Identify which cell holds the provided text, then report its [X, Y] central coordinate. 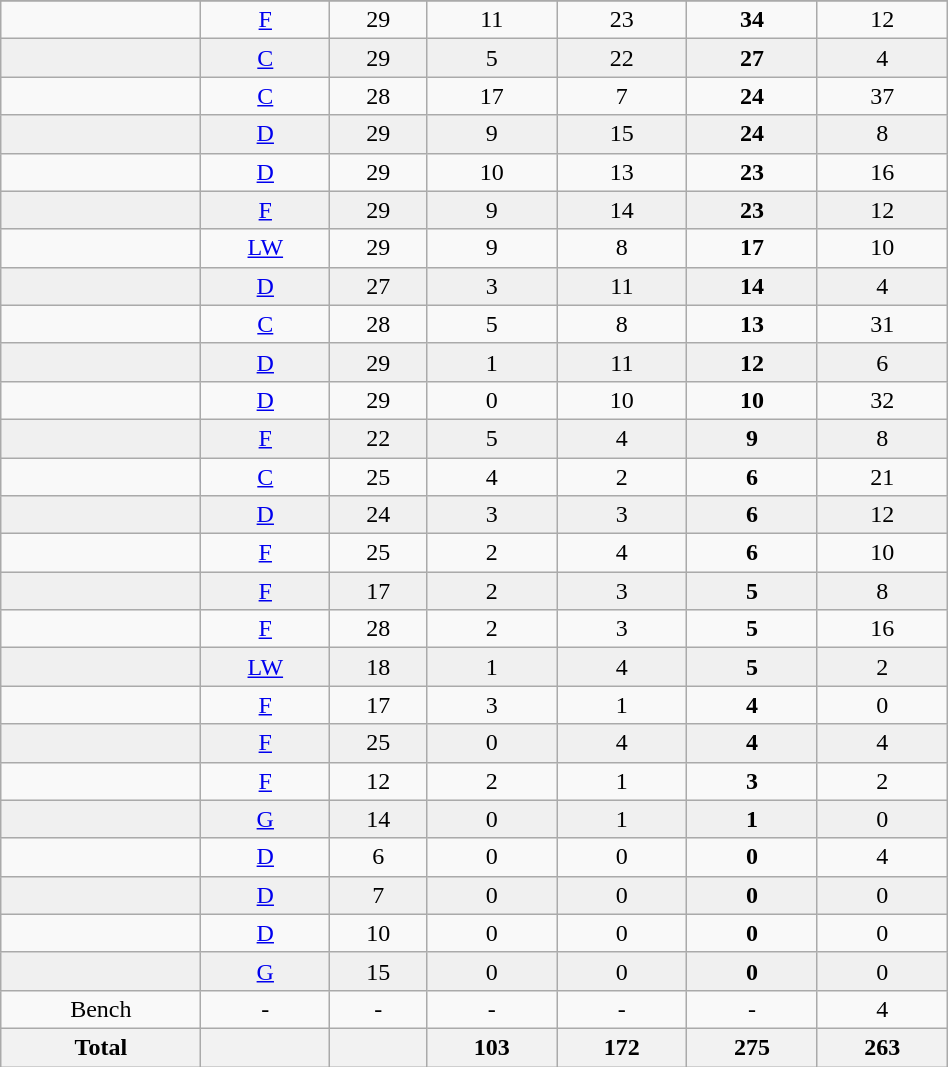
103 [492, 1047]
Total [101, 1047]
21 [882, 477]
172 [622, 1047]
275 [752, 1047]
32 [882, 400]
31 [882, 324]
263 [882, 1047]
18 [378, 667]
37 [882, 96]
34 [752, 20]
Bench [101, 1009]
